Capture the cell that displays the provided text and extract its (x, y) central coordinate. 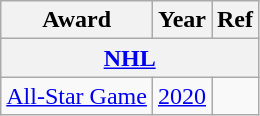
Year (182, 20)
2020 (182, 96)
Award (77, 20)
Ref (236, 20)
All-Star Game (77, 96)
NHL (130, 58)
